Locate the cell with the specified text and output its [x, y] center coordinate. 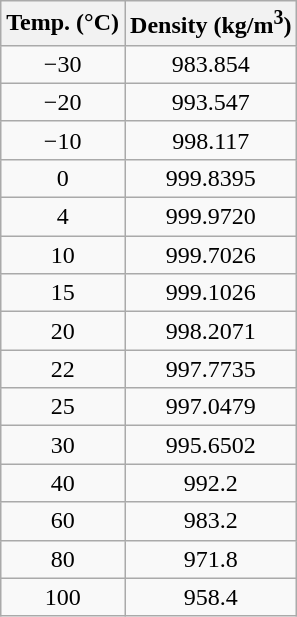
25 [63, 407]
992.2 [211, 483]
100 [63, 597]
0 [63, 178]
−10 [63, 140]
997.7735 [211, 369]
993.547 [211, 102]
−30 [63, 64]
998.117 [211, 140]
60 [63, 521]
998.2071 [211, 331]
80 [63, 559]
999.1026 [211, 293]
4 [63, 217]
40 [63, 483]
999.8395 [211, 178]
983.854 [211, 64]
983.2 [211, 521]
971.8 [211, 559]
10 [63, 255]
20 [63, 331]
997.0479 [211, 407]
995.6502 [211, 445]
15 [63, 293]
30 [63, 445]
999.9720 [211, 217]
999.7026 [211, 255]
Temp. (°C) [63, 24]
22 [63, 369]
Density (kg/m3) [211, 24]
958.4 [211, 597]
−20 [63, 102]
